Identify which cell holds the provided text, then report its [x, y] central coordinate. 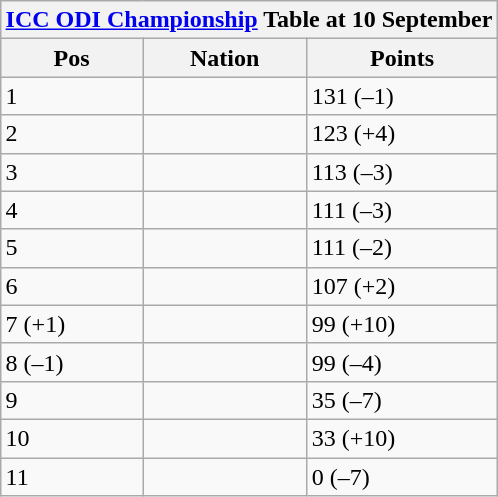
11 [72, 477]
35 (–7) [402, 400]
99 (–4) [402, 362]
10 [72, 438]
3 [72, 172]
5 [72, 248]
ICC ODI Championship Table at 10 September [249, 20]
111 (–2) [402, 248]
1 [72, 96]
123 (+4) [402, 134]
Points [402, 58]
8 (–1) [72, 362]
6 [72, 286]
4 [72, 210]
Nation [224, 58]
107 (+2) [402, 286]
9 [72, 400]
111 (–3) [402, 210]
131 (–1) [402, 96]
99 (+10) [402, 324]
7 (+1) [72, 324]
0 (–7) [402, 477]
33 (+10) [402, 438]
113 (–3) [402, 172]
Pos [72, 58]
2 [72, 134]
